Return (x, y) of the center of cell containing provided text 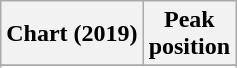
Peakposition (189, 34)
Chart (2019) (72, 34)
